Output the [x, y] coordinate of the center of the cell containing the given text.  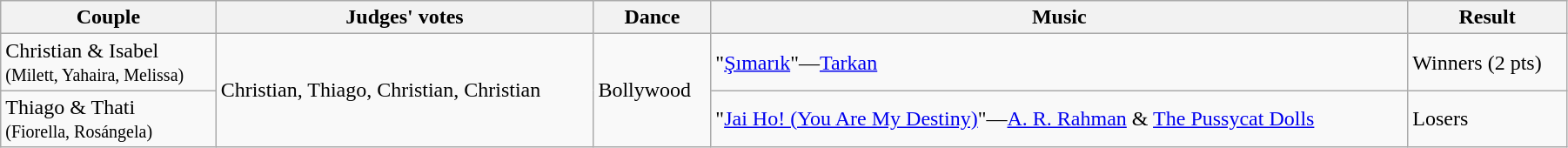
Bollywood [653, 91]
Music [1060, 17]
Judges' votes [405, 17]
Thiago & Thati(Fiorella, Rosángela) [108, 118]
Christian, Thiago, Christian, Christian [405, 91]
Dance [653, 17]
"Jai Ho! (You Are My Destiny)"—A. R. Rahman & The Pussycat Dolls [1060, 118]
Result [1488, 17]
Christian & Isabel(Milett, Yahaira, Melissa) [108, 63]
Winners (2 pts) [1488, 63]
Losers [1488, 118]
Couple [108, 17]
"Şımarık"—Tarkan [1060, 63]
